Find where the given text appears and provide that cell's center as [X, Y] coordinate. 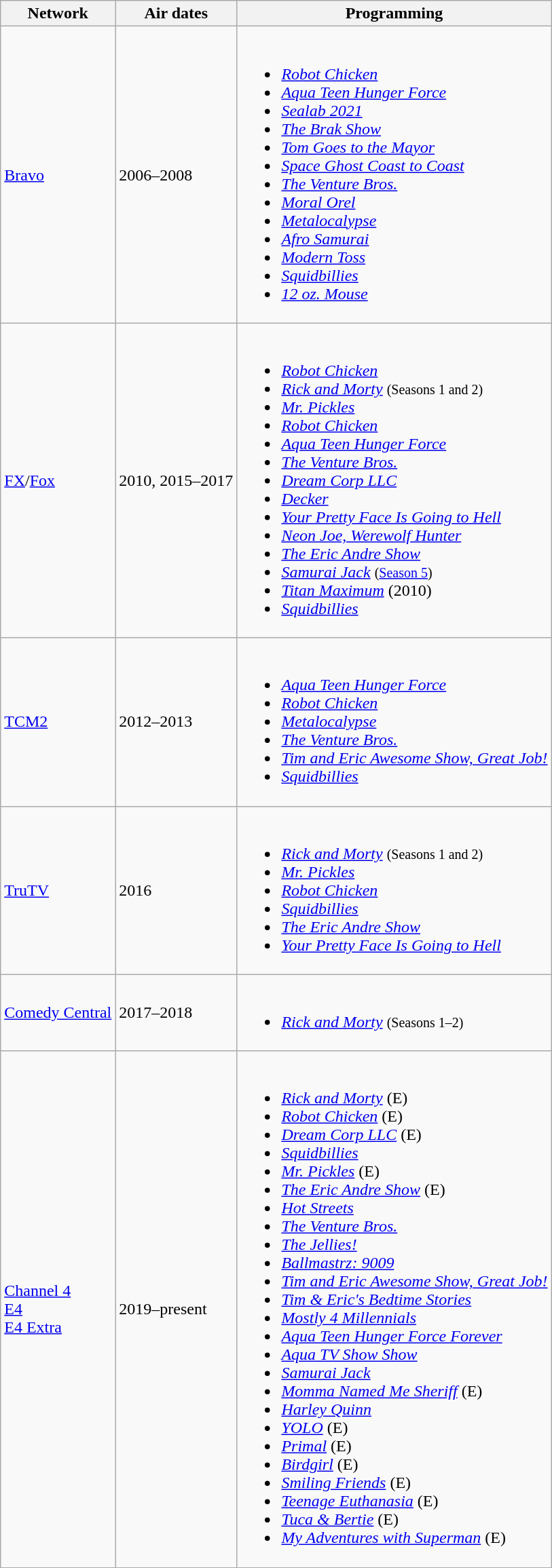
TCM2 [58, 722]
2012–2013 [177, 722]
FX/Fox [58, 480]
2019–present [177, 1309]
2006–2008 [177, 175]
Air dates [177, 14]
2016 [177, 890]
2010, 2015–2017 [177, 480]
Programming [394, 14]
Rick and Morty (Seasons 1 and 2)Mr. PicklesRobot ChickenSquidbilliesThe Eric Andre ShowYour Pretty Face Is Going to Hell [394, 890]
Network [58, 14]
Aqua Teen Hunger ForceRobot ChickenMetalocalypseThe Venture Bros.Tim and Eric Awesome Show, Great Job!Squidbillies [394, 722]
Comedy Central [58, 1012]
TruTV [58, 890]
Channel 4E4E4 Extra [58, 1309]
Rick and Morty (Seasons 1–2) [394, 1012]
Bravo [58, 175]
2017–2018 [177, 1012]
